Search for the cell housing the specified text and yield its [X, Y] center coordinate. 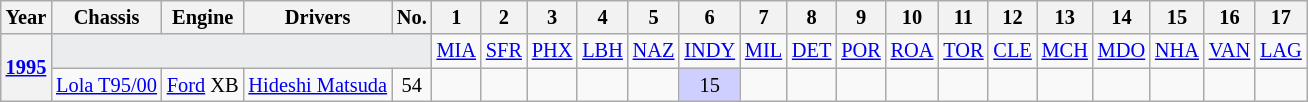
LAG [1281, 51]
Hideshi Matsuda [317, 85]
MIL [764, 51]
4 [602, 17]
SFR [504, 51]
POR [860, 51]
DET [812, 51]
NHA [1177, 51]
3 [552, 17]
Chassis [106, 17]
13 [1065, 17]
16 [1230, 17]
NAZ [654, 51]
5 [654, 17]
Drivers [317, 17]
PHX [552, 51]
10 [912, 17]
ROA [912, 51]
7 [764, 17]
Year [26, 17]
12 [1012, 17]
1 [456, 17]
MCH [1065, 51]
54 [412, 85]
CLE [1012, 51]
MIA [456, 51]
14 [1122, 17]
2 [504, 17]
8 [812, 17]
No. [412, 17]
LBH [602, 51]
INDY [710, 51]
11 [963, 17]
17 [1281, 17]
TOR [963, 51]
Engine [203, 17]
Ford XB [203, 85]
Lola T95/00 [106, 85]
9 [860, 17]
VAN [1230, 51]
MDO [1122, 51]
1995 [26, 68]
6 [710, 17]
